Return the (X, Y) coordinate for the center point of the cell that contains the specified text.  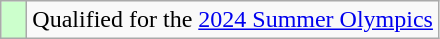
Qualified for the 2024 Summer Olympics (233, 20)
